Determine the [X, Y] coordinate at the center of the cell enclosing the given text.  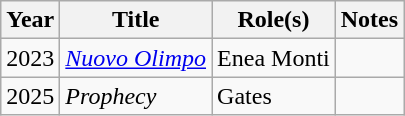
Role(s) [274, 20]
Title [136, 20]
Prophecy [136, 96]
Notes [369, 20]
Nuovo Olimpo [136, 58]
Year [30, 20]
Gates [274, 96]
2023 [30, 58]
Enea Monti [274, 58]
2025 [30, 96]
